For the text-containing cell, return its midpoint in (x, y) coordinate format. 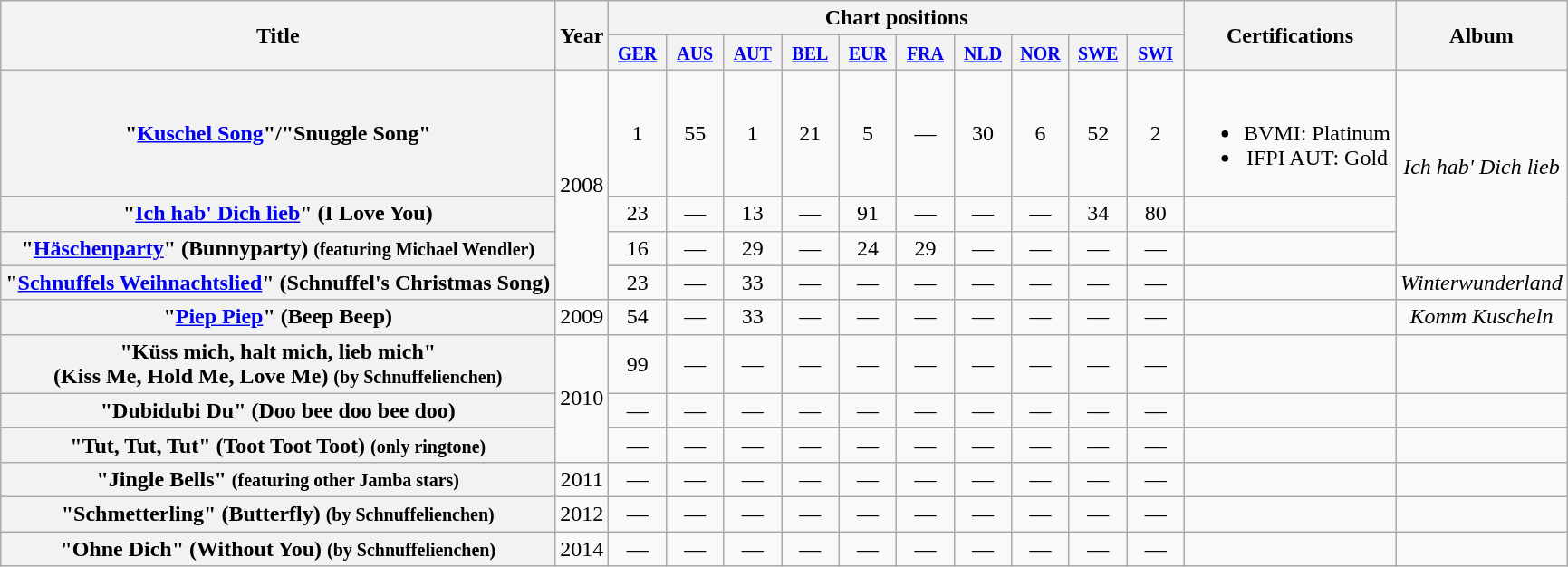
5 (868, 133)
80 (1156, 214)
NLD (983, 53)
2 (1156, 133)
"Küss mich, halt mich, lieb mich"(Kiss Me, Hold Me, Love Me) (by Schnuffelienchen) (278, 364)
"Ohne Dich" (Without You) (by Schnuffelienchen) (278, 548)
"Ich hab' Dich lieb" (I Love You) (278, 214)
2014 (582, 548)
FRA (926, 53)
BVMI: PlatinumIFPI AUT: Gold (1290, 133)
Winterwunderland (1482, 283)
13 (753, 214)
52 (1098, 133)
Year (582, 35)
2011 (582, 479)
2008 (582, 185)
24 (868, 248)
"Schmetterling" (Butterfly) (by Schnuffelienchen) (278, 514)
"Jingle Bells" (featuring other Jamba stars) (278, 479)
21 (811, 133)
Certifications (1290, 35)
2012 (582, 514)
AUS (695, 53)
Chart positions (897, 18)
Album (1482, 35)
55 (695, 133)
Komm Kuscheln (1482, 317)
SWE (1098, 53)
2009 (582, 317)
Title (278, 35)
30 (983, 133)
Ich hab' Dich lieb (1482, 168)
NOR (1041, 53)
"Tut, Tut, Tut" (Toot Toot Toot) (only ringtone) (278, 445)
BEL (811, 53)
91 (868, 214)
99 (638, 364)
2010 (582, 399)
34 (1098, 214)
AUT (753, 53)
GER (638, 53)
"Piep Piep" (Beep Beep) (278, 317)
54 (638, 317)
"Kuschel Song"/"Snuggle Song" (278, 133)
16 (638, 248)
"Häschenparty" (Bunnyparty) (featuring Michael Wendler) (278, 248)
6 (1041, 133)
EUR (868, 53)
SWI (1156, 53)
"Dubidubi Du" (Doo bee doo bee doo) (278, 410)
"Schnuffels Weihnachtslied" (Schnuffel's Christmas Song) (278, 283)
